Find where the given text appears and provide that cell's center as (x, y) coordinate. 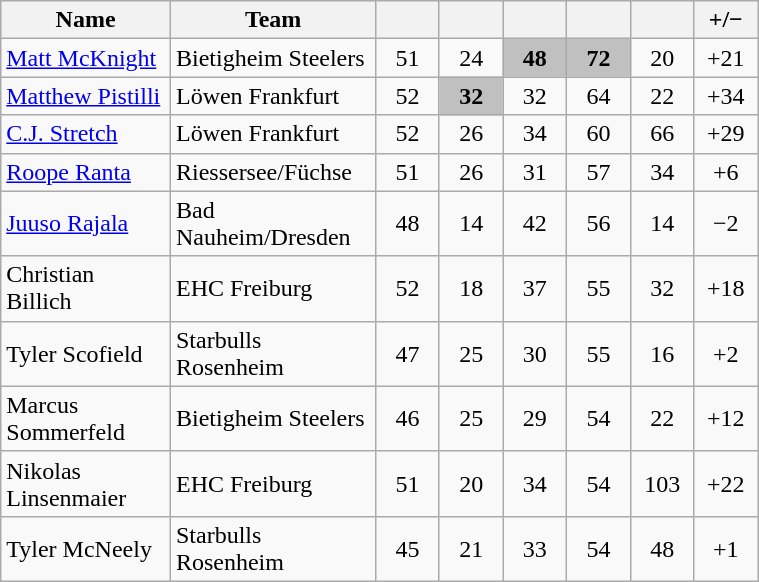
24 (471, 58)
72 (599, 58)
64 (599, 96)
+1 (726, 548)
+/− (726, 20)
+21 (726, 58)
Christian Billich (86, 288)
66 (662, 134)
31 (535, 172)
+22 (726, 484)
33 (535, 548)
+34 (726, 96)
29 (535, 418)
Matt McKnight (86, 58)
+2 (726, 354)
+29 (726, 134)
60 (599, 134)
Tyler Scofield (86, 354)
46 (408, 418)
Name (86, 20)
56 (599, 224)
−2 (726, 224)
47 (408, 354)
Tyler McNeely (86, 548)
Marcus Sommerfeld (86, 418)
103 (662, 484)
Bad Nauheim/Dresden (272, 224)
30 (535, 354)
57 (599, 172)
37 (535, 288)
Roope Ranta (86, 172)
16 (662, 354)
21 (471, 548)
Juuso Rajala (86, 224)
C.J. Stretch (86, 134)
Matthew Pistilli (86, 96)
Team (272, 20)
Riessersee/Füchse (272, 172)
42 (535, 224)
Nikolas Linsenmaier (86, 484)
45 (408, 548)
18 (471, 288)
+12 (726, 418)
+18 (726, 288)
+6 (726, 172)
